Output the (x, y) coordinate of the center of the cell containing the given text.  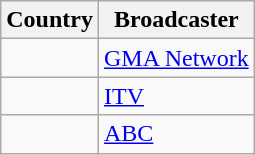
GMA Network (176, 58)
Broadcaster (176, 20)
Country (50, 20)
ABC (176, 134)
ITV (176, 96)
